Search for the cell housing the specified text and yield its (X, Y) center coordinate. 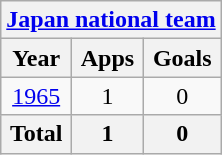
Year (36, 58)
Apps (108, 58)
Japan national team (111, 20)
Total (36, 134)
1965 (36, 96)
Goals (182, 58)
